Output the (X, Y) coordinate of the center of the cell containing the given text.  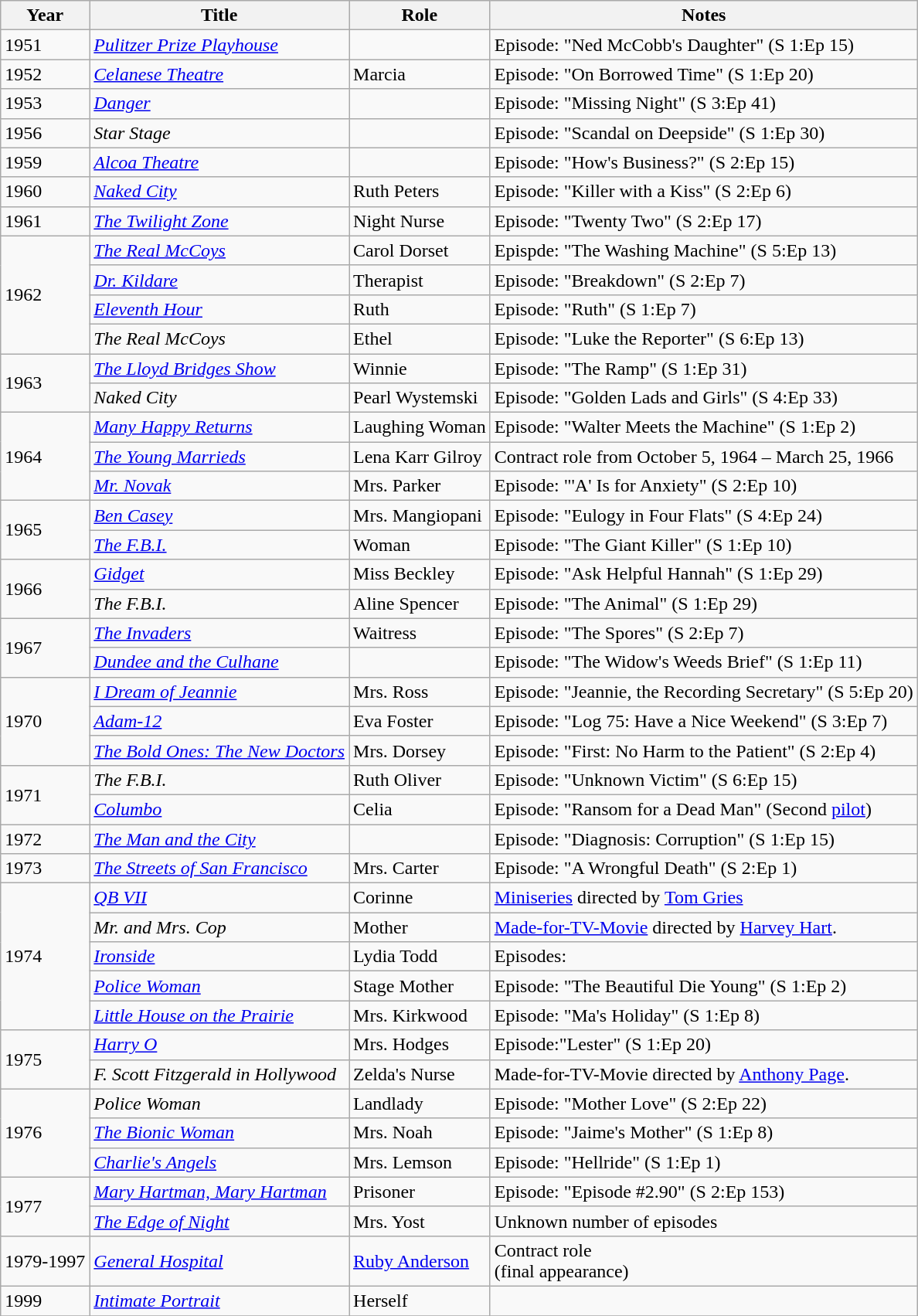
Zelda's Nurse (420, 1074)
Adam-12 (219, 721)
Star Stage (219, 133)
Ben Casey (219, 515)
1970 (45, 721)
Episode: "Ned McCobb's Daughter" (S 1:Ep 15) (703, 45)
Pulitzer Prize Playhouse (219, 45)
Episode: "Ma's Holiday" (S 1:Ep 8) (703, 1015)
Mrs. Mangiopani (420, 515)
Episode: "The Beautiful Die Young" (S 1:Ep 2) (703, 986)
Episode: "Luke the Reporter" (S 6:Ep 13) (703, 338)
The Bionic Woman (219, 1133)
Alcoa Theatre (219, 162)
Episode: "The Spores" (S 2:Ep 7) (703, 633)
1956 (45, 133)
Ethel (420, 338)
Eleventh Hour (219, 309)
1966 (45, 589)
Aline Spencer (420, 604)
Dundee and the Culhane (219, 662)
Night Nurse (420, 221)
QB VII (219, 898)
Little House on the Prairie (219, 1015)
Episode: "Log 75: Have a Nice Weekend" (S 3:Ep 7) (703, 721)
Harry O (219, 1045)
1999 (45, 1301)
Episode: "Missing Night" (S 3:Ep 41) (703, 104)
1960 (45, 192)
The Bold Ones: The New Doctors (219, 750)
Ironside (219, 957)
Episode: "'A' Is for Anxiety" (S 2:Ep 10) (703, 486)
Episode: "Breakdown" (S 2:Ep 7) (703, 280)
1959 (45, 162)
Dr. Kildare (219, 280)
Mr. and Mrs. Cop (219, 927)
Mrs. Parker (420, 486)
1952 (45, 74)
Episode: "Ask Helpful Hannah" (S 1:Ep 29) (703, 574)
Year (45, 15)
1976 (45, 1133)
Celanese Theatre (219, 74)
1974 (45, 957)
Contract role(final appearance) (703, 1261)
Lena Karr Gilroy (420, 457)
Episode: "Killer with a Kiss" (S 2:Ep 6) (703, 192)
Notes (703, 15)
1965 (45, 530)
1964 (45, 457)
Woman (420, 545)
1973 (45, 869)
Landlady (420, 1103)
The Invaders (219, 633)
Episode: "On Borrowed Time" (S 1:Ep 20) (703, 74)
Episode: "Unknown Victim" (S 6:Ep 15) (703, 780)
Stage Mother (420, 986)
Mrs. Noah (420, 1133)
Miniseries directed by Tom Gries (703, 898)
1967 (45, 648)
Ruth Peters (420, 192)
Many Happy Returns (219, 427)
1971 (45, 794)
Columbo (219, 809)
Herself (420, 1301)
Lydia Todd (420, 957)
Episode: "Diagnosis: Corruption" (S 1:Ep 15) (703, 838)
Eva Foster (420, 721)
Laughing Woman (420, 427)
Mary Hartman, Mary Hartman (219, 1192)
1972 (45, 838)
Episode: "Golden Lads and Girls" (S 4:Ep 33) (703, 398)
Mrs. Yost (420, 1221)
Episode: "Mother Love" (S 2:Ep 22) (703, 1103)
1951 (45, 45)
1975 (45, 1059)
I Dream of Jeannie (219, 692)
Episode: "Hellride" (S 1:Ep 1) (703, 1162)
Marcia (420, 74)
Mr. Novak (219, 486)
Danger (219, 104)
Mrs. Dorsey (420, 750)
The Young Marrieds (219, 457)
The Twilight Zone (219, 221)
Episode: "A Wrongful Death" (S 2:Ep 1) (703, 869)
Ruth Oliver (420, 780)
Unknown number of episodes (703, 1221)
Made-for-TV-Movie directed by Harvey Hart. (703, 927)
Episode: "How's Business?" (S 2:Ep 15) (703, 162)
Episode: "Ransom for a Dead Man" (Second pilot) (703, 809)
Mother (420, 927)
Mrs. Kirkwood (420, 1015)
Intimate Portrait (219, 1301)
1963 (45, 383)
Episode: "Episode #2.90" (S 2:Ep 153) (703, 1192)
Episode: "First: No Harm to the Patient" (S 2:Ep 4) (703, 750)
Episode: "The Widow's Weeds Brief" (S 1:Ep 11) (703, 662)
Therapist (420, 280)
Ruth (420, 309)
Episode:"Lester" (S 1:Ep 20) (703, 1045)
Episode: "Eulogy in Four Flats" (S 4:Ep 24) (703, 515)
Episode: "Walter Meets the Machine" (S 1:Ep 2) (703, 427)
Corinne (420, 898)
Gidget (219, 574)
1977 (45, 1206)
Episodes: (703, 957)
Mrs. Hodges (420, 1045)
Carol Dorset (420, 250)
Role (420, 15)
Made-for-TV-Movie directed by Anthony Page. (703, 1074)
Prisoner (420, 1192)
Pearl Wystemski (420, 398)
Celia (420, 809)
1979-1997 (45, 1261)
1962 (45, 294)
Charlie's Angels (219, 1162)
Mrs. Lemson (420, 1162)
1953 (45, 104)
Mrs. Ross (420, 692)
Winnie (420, 369)
1961 (45, 221)
Episode: "Jaime's Mother" (S 1:Ep 8) (703, 1133)
Title (219, 15)
Episode: "The Ramp" (S 1:Ep 31) (703, 369)
Episode: "The Animal" (S 1:Ep 29) (703, 604)
The Man and the City (219, 838)
Contract role from October 5, 1964 – March 25, 1966 (703, 457)
Waitress (420, 633)
The Lloyd Bridges Show (219, 369)
General Hospital (219, 1261)
Episode: "Jeannie, the Recording Secretary" (S 5:Ep 20) (703, 692)
The Edge of Night (219, 1221)
F. Scott Fitzgerald in Hollywood (219, 1074)
Episode: "The Giant Killer" (S 1:Ep 10) (703, 545)
Mrs. Carter (420, 869)
The Streets of San Francisco (219, 869)
Episode: "Scandal on Deepside" (S 1:Ep 30) (703, 133)
Epispde: "The Washing Machine" (S 5:Ep 13) (703, 250)
Miss Beckley (420, 574)
Episode: "Twenty Two" (S 2:Ep 17) (703, 221)
Ruby Anderson (420, 1261)
Episode: "Ruth" (S 1:Ep 7) (703, 309)
